Pinpoint the cell where the given text exists, returning its (x, y) midpoint coordinate. 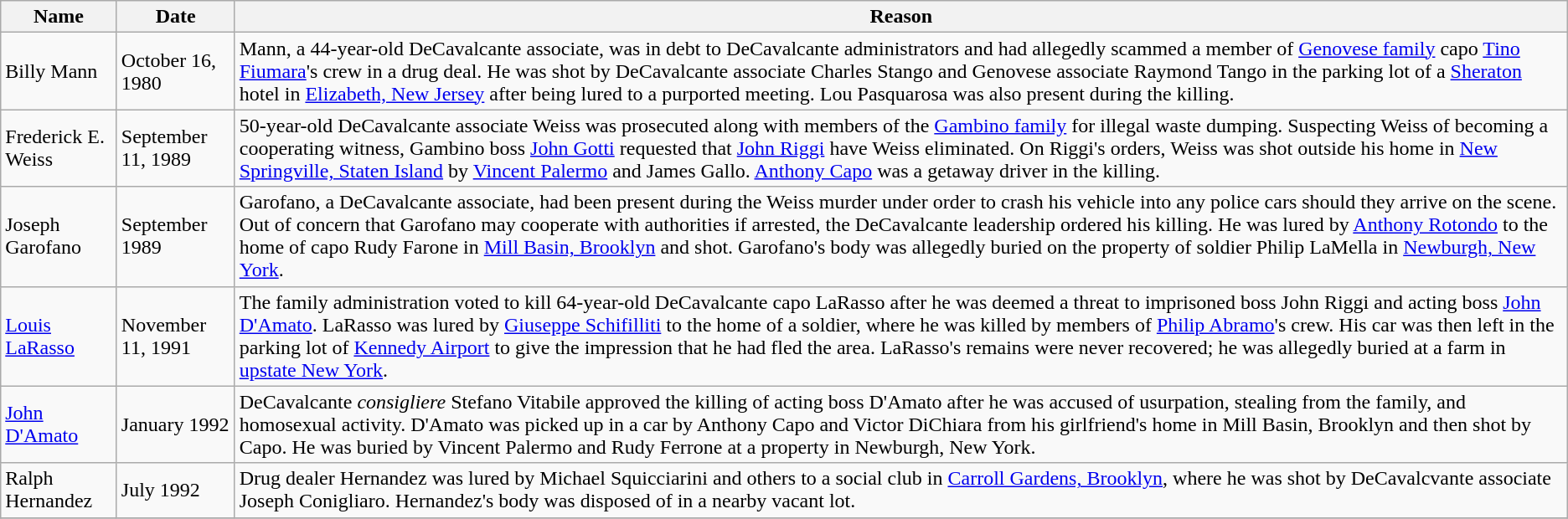
October 16, 1980 (176, 71)
September 1989 (176, 236)
September 11, 1989 (176, 148)
January 1992 (176, 424)
Reason (901, 17)
John D'Amato (59, 424)
Louis LaRasso (59, 337)
Frederick E. Weiss (59, 148)
July 1992 (176, 491)
Ralph Hernandez (59, 491)
Name (59, 17)
Date (176, 17)
November 11, 1991 (176, 337)
Joseph Garofano (59, 236)
Billy Mann (59, 71)
